Determine the (x, y) coordinate at the center of the cell enclosing the given text.  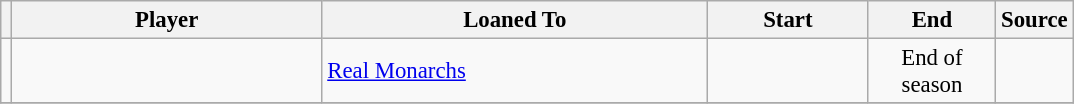
Loaned To (515, 20)
Real Monarchs (515, 72)
End of season (932, 72)
Player (166, 20)
End (932, 20)
Source (1034, 20)
Start (788, 20)
